Return (X, Y) of the center of cell containing provided text 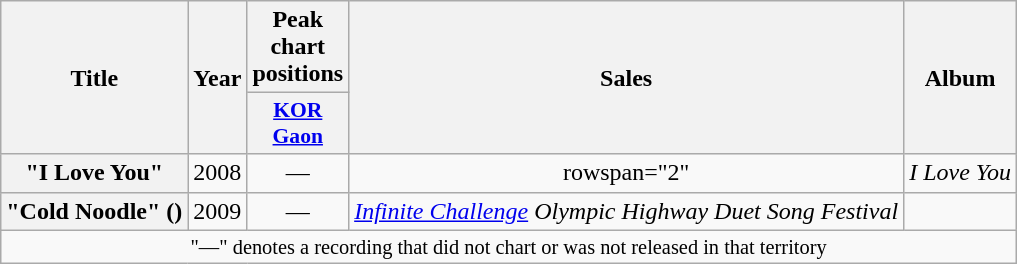
"I Love You" (94, 173)
"Cold Noodle" () (94, 211)
Peak chartpositions (298, 47)
"—" denotes a recording that did not chart or was not released in that territory (509, 247)
Sales (626, 78)
2008 (218, 173)
Title (94, 78)
Album (960, 78)
rowspan="2" (626, 173)
Infinite Challenge Olympic Highway Duet Song Festival (626, 211)
Year (218, 78)
I Love You (960, 173)
2009 (218, 211)
KORGaon (298, 124)
